Scan for the cell matching the given text and deliver its [X, Y] coordinate at center. 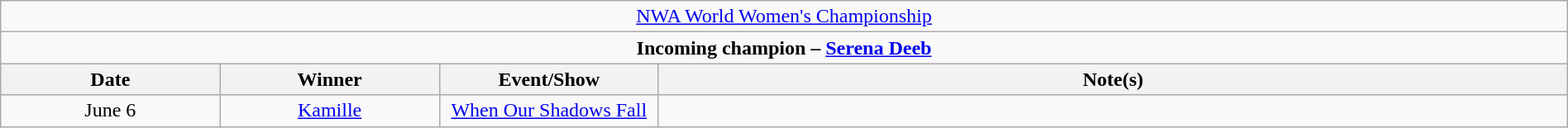
When Our Shadows Fall [549, 111]
June 6 [111, 111]
Date [111, 79]
Winner [329, 79]
NWA World Women's Championship [784, 17]
Kamille [329, 111]
Note(s) [1113, 79]
Event/Show [549, 79]
Incoming champion – Serena Deeb [784, 48]
